Scan for the cell matching the given text and deliver its (x, y) coordinate at center. 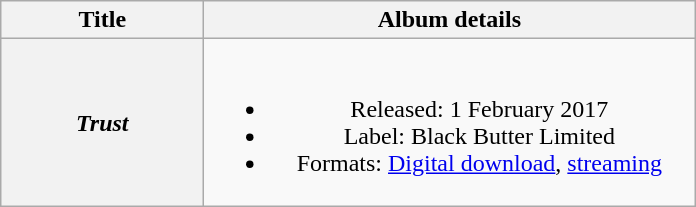
Album details (450, 20)
Title (102, 20)
Trust (102, 122)
Released: 1 February 2017Label: Black Butter LimitedFormats: Digital download, streaming (450, 122)
